Scan for the cell matching the given text and deliver its (X, Y) coordinate at center. 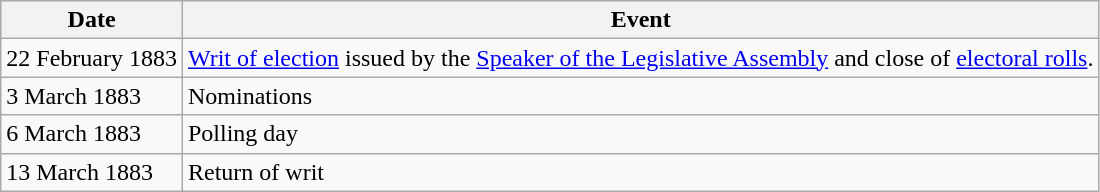
Return of writ (640, 172)
13 March 1883 (92, 172)
Writ of election issued by the Speaker of the Legislative Assembly and close of electoral rolls. (640, 58)
6 March 1883 (92, 134)
22 February 1883 (92, 58)
Polling day (640, 134)
3 March 1883 (92, 96)
Date (92, 20)
Event (640, 20)
Nominations (640, 96)
